For the text-containing cell, return its midpoint in (x, y) coordinate format. 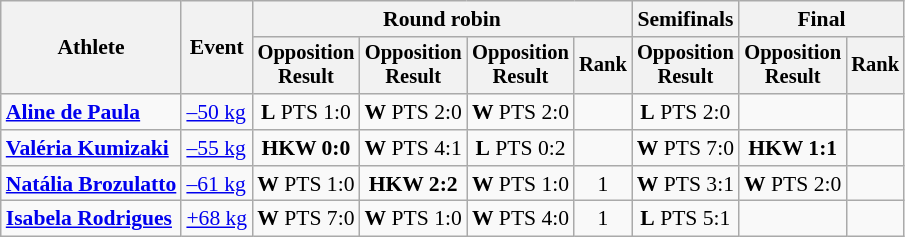
–55 kg (216, 148)
Isabela Rodrigues (92, 219)
W PTS 4:0 (520, 219)
W PTS 3:1 (686, 184)
+68 kg (216, 219)
–50 kg (216, 112)
L PTS 1:0 (306, 112)
Athlete (92, 48)
Event (216, 48)
–61 kg (216, 184)
Semifinals (686, 19)
HKW 2:2 (414, 184)
Final (822, 19)
HKW 1:1 (792, 148)
Round robin (442, 19)
L PTS 0:2 (520, 148)
Natália Brozulatto (92, 184)
L PTS 2:0 (686, 112)
W PTS 4:1 (414, 148)
L PTS 5:1 (686, 219)
Valéria Kumizaki (92, 148)
Aline de Paula (92, 112)
HKW 0:0 (306, 148)
